Output the [X, Y] coordinate of the center of the cell containing the given text.  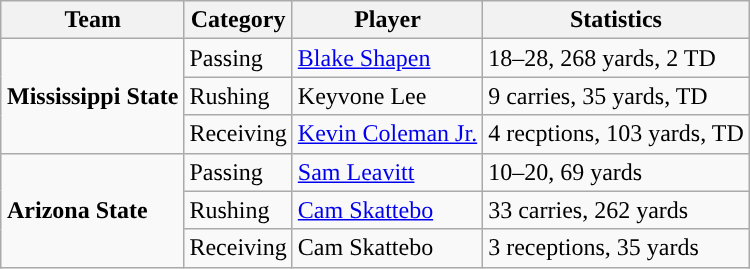
Sam Leavitt [387, 172]
10–20, 69 yards [616, 172]
Team [92, 20]
Category [238, 20]
Blake Shapen [387, 58]
18–28, 268 yards, 2 TD [616, 58]
3 receptions, 35 yards [616, 248]
Kevin Coleman Jr. [387, 134]
Arizona State [92, 210]
4 recptions, 103 yards, TD [616, 134]
33 carries, 262 yards [616, 210]
Player [387, 20]
9 carries, 35 yards, TD [616, 96]
Keyvone Lee [387, 96]
Mississippi State [92, 96]
Statistics [616, 20]
